From the cell containing the given text, extract its center point as (X, Y) coordinate. 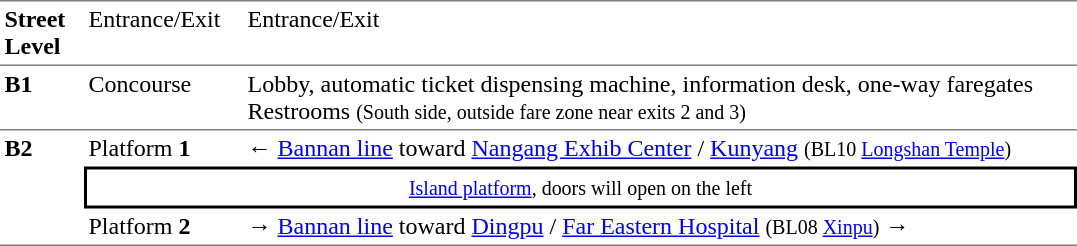
Street Level (42, 33)
Platform 1 (164, 148)
B2 (42, 188)
Platform 2 (164, 227)
B1 (42, 98)
→ Bannan line toward Dingpu / Far Eastern Hospital (BL08 Xinpu) → (660, 227)
← Bannan line toward Nangang Exhib Center / Kunyang (BL10 Longshan Temple) (660, 148)
Lobby, automatic ticket dispensing machine, information desk, one-way faregatesRestrooms (South side, outside fare zone near exits 2 and 3) (660, 98)
Concourse (164, 98)
Island platform, doors will open on the left (580, 187)
